Search for the cell housing the specified text and yield its [x, y] center coordinate. 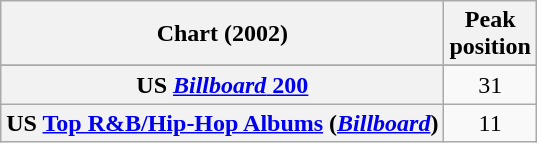
11 [490, 123]
Peak position [490, 34]
US Top R&B/Hip-Hop Albums (Billboard) [222, 123]
US Billboard 200 [222, 85]
Chart (2002) [222, 34]
31 [490, 85]
